Output the [x, y] coordinate of the center of the cell containing the given text.  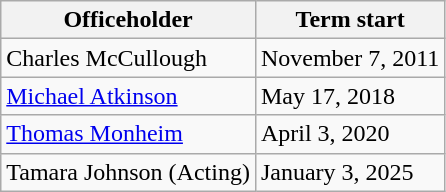
May 17, 2018 [350, 96]
April 3, 2020 [350, 134]
Officeholder [128, 20]
November 7, 2011 [350, 58]
January 3, 2025 [350, 172]
Michael Atkinson [128, 96]
Term start [350, 20]
Tamara Johnson (Acting) [128, 172]
Thomas Monheim [128, 134]
Charles McCullough [128, 58]
